Search for the cell housing the specified text and yield its (X, Y) center coordinate. 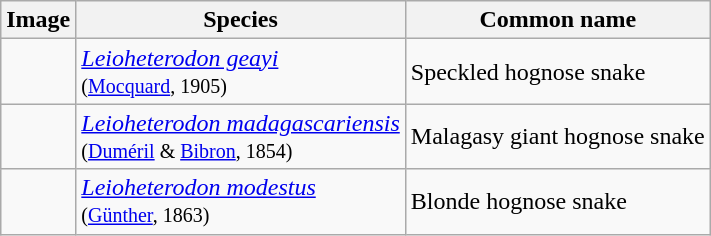
Species (240, 20)
Image (38, 20)
Common name (558, 20)
Leioheterodon modestus(Günther, 1863) (240, 202)
Malagasy giant hognose snake (558, 136)
Leioheterodon geayi(Mocquard, 1905) (240, 72)
Blonde hognose snake (558, 202)
Leioheterodon madagascariensis(Duméril & Bibron, 1854) (240, 136)
Speckled hognose snake (558, 72)
